Provide the (x, y) coordinate of the cell's center where the given text is located.  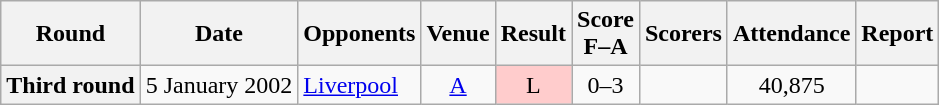
Venue (458, 34)
Third round (70, 85)
40,875 (791, 85)
A (458, 85)
Liverpool (360, 85)
Date (219, 34)
Result (533, 34)
5 January 2002 (219, 85)
L (533, 85)
Report (898, 34)
ScoreF–A (606, 34)
Attendance (791, 34)
Opponents (360, 34)
Scorers (683, 34)
Round (70, 34)
0–3 (606, 85)
